Pinpoint the cell where the given text exists, returning its [x, y] midpoint coordinate. 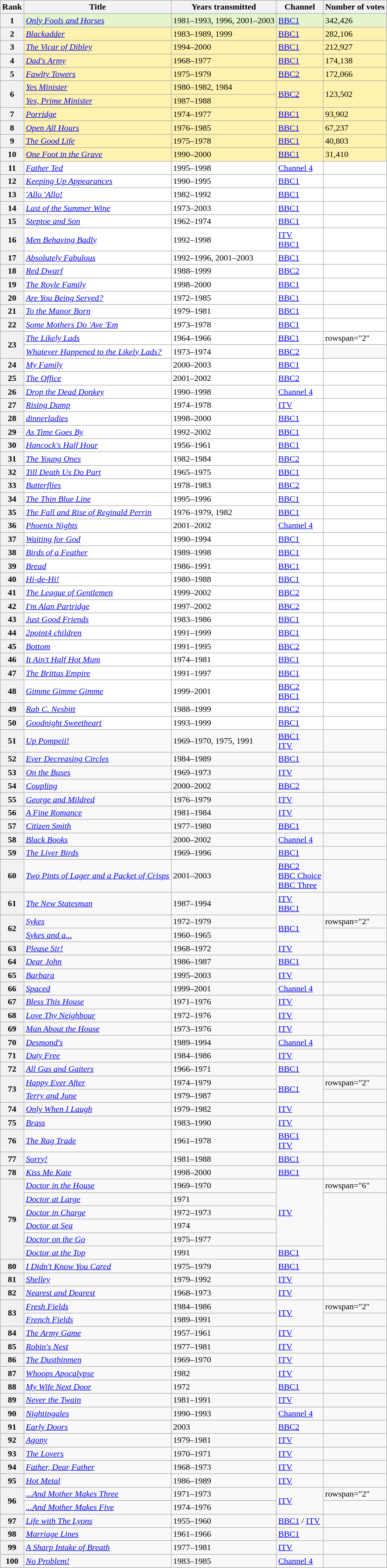
Gimme Gimme Gimme [98, 691]
BBC2 BBC1 [300, 691]
20 [12, 298]
2point4 children [98, 633]
10 [12, 154]
1961–1966 [224, 1534]
68 [12, 1015]
Bless This House [98, 1002]
Agony [98, 1440]
1981–1993, 1996, 2001–2003 [224, 20]
45 [12, 646]
1968–1977 [224, 61]
Phoenix Nights [98, 526]
97 [12, 1520]
42 [12, 606]
1974–1978 [224, 405]
88 [12, 1387]
15 [12, 221]
A Sharp Intake of Breath [98, 1548]
1995–2003 [224, 975]
Never the Twain [98, 1400]
82 [12, 1293]
Rising Damp [98, 405]
Sorry! [98, 1159]
Steptoe and Son [98, 221]
41 [12, 592]
The Army Game [98, 1333]
61 [12, 903]
1987–1994 [224, 903]
49 [12, 709]
The Young Ones [98, 459]
Early Doors [98, 1427]
The Thin Blue Line [98, 499]
31,410 [355, 154]
The League of Gentlemen [98, 592]
1976–1979 [224, 799]
1970–1971 [224, 1454]
Desmond's [98, 1042]
1955–1960 [224, 1520]
The Dustbinmen [98, 1360]
Last of the Summer Wine [98, 208]
1973–1976 [224, 1029]
Only Fools and Horses [98, 20]
9 [12, 141]
66 [12, 989]
Blackadder [98, 34]
1979–1982 [224, 1109]
47 [12, 673]
Just Good Friends [98, 620]
1990–1995 [224, 181]
1986–1987 [224, 962]
Black Books [98, 840]
34 [12, 499]
Doctor on the Go [98, 1239]
BBC1ITV [300, 741]
87 [12, 1373]
77 [12, 1159]
1989–1991 [224, 1320]
36 [12, 526]
57 [12, 826]
1969–1973 [224, 772]
BBC1 ITV [300, 1141]
French Fields [98, 1320]
Dear John [98, 962]
Some Mothers Do 'Ave 'Em [98, 325]
1969–1996 [224, 853]
2000–2003 [224, 365]
63 [12, 948]
24 [12, 365]
1991–1997 [224, 673]
70 [12, 1042]
My Wife Next Door [98, 1387]
On the Buses [98, 772]
48 [12, 691]
85 [12, 1347]
Man About the House [98, 1029]
22 [12, 325]
91 [12, 1427]
28 [12, 419]
39 [12, 566]
1986–1991 [224, 566]
The New Statesman [98, 903]
94 [12, 1467]
One Foot in the Grave [98, 154]
Happy Ever After [98, 1083]
46 [12, 660]
1974–1977 [224, 114]
1983–1985 [224, 1561]
58 [12, 840]
75 [12, 1123]
Number of votes [355, 7]
1972–1985 [224, 298]
55 [12, 799]
13 [12, 195]
72 [12, 1069]
54 [12, 786]
Terry and June [98, 1096]
73 [12, 1089]
Nightingales [98, 1413]
83 [12, 1313]
Hi-de-Hi! [98, 579]
96 [12, 1500]
62 [12, 928]
Life with The Lyons [98, 1520]
19 [12, 284]
The Royle Family [98, 284]
1992–1996, 2001–2003 [224, 258]
1978–1983 [224, 485]
1991 [224, 1253]
282,106 [355, 34]
89 [12, 1400]
1983–1986 [224, 620]
Robin's Nest [98, 1347]
1991–1999 [224, 633]
George and Mildred [98, 799]
Channel [300, 7]
12 [12, 181]
1968–1972 [224, 948]
1962–1974 [224, 221]
44 [12, 633]
43 [12, 620]
The Brittas Empire [98, 673]
86 [12, 1360]
1990–2000 [224, 154]
Shelley [98, 1279]
1957–1961 [224, 1333]
Ever Decreasing Circles [98, 759]
25 [12, 378]
30 [12, 445]
59 [12, 853]
1997–2002 [224, 606]
Title [98, 7]
Waiting for God [98, 539]
2001–2003 [224, 876]
1961–1978 [224, 1141]
Only When I Laugh [98, 1109]
Fresh Fields [98, 1306]
Red Dwarf [98, 271]
BBC2 BBC Choice BBC Three [300, 876]
Love Thy Neighbour [98, 1015]
Goodnight Sweetheart [98, 723]
1981–1988 [224, 1159]
1960–1965 [224, 935]
...And Mother Makes Three [98, 1494]
342,426 [355, 20]
Whoops Apocalypse [98, 1373]
31 [12, 459]
98 [12, 1534]
Rank [12, 7]
1973–1974 [224, 351]
1991–1995 [224, 646]
65 [12, 975]
92 [12, 1440]
Marriage Lines [98, 1534]
11 [12, 168]
Fawlty Towers [98, 74]
8 [12, 127]
50 [12, 723]
Yes, Prime Minister [98, 101]
32 [12, 472]
rowspan="6" [355, 1186]
1999–2002 [224, 592]
1 [12, 20]
1995–1998 [224, 168]
5 [12, 74]
Porridge [98, 114]
67,237 [355, 127]
1956–1961 [224, 445]
1969–1970, 1975, 1991 [224, 741]
33 [12, 485]
76 [12, 1141]
Rab C. Nesbitt [98, 709]
1974 [224, 1226]
56 [12, 813]
A Fine Romance [98, 813]
Yes Minister [98, 87]
14 [12, 208]
1995–1996 [224, 499]
74 [12, 1109]
The Fall and Rise of Reginald Perrin [98, 512]
1966–1971 [224, 1069]
1992–1998 [224, 239]
3 [12, 47]
Doctor at Large [98, 1199]
7 [12, 114]
172,066 [355, 74]
1989–1994 [224, 1042]
93,902 [355, 114]
Doctor in Charge [98, 1212]
40,803 [355, 141]
As Time Goes By [98, 432]
100 [12, 1561]
212,927 [355, 47]
40 [12, 579]
1972 [224, 1387]
1979–1992 [224, 1279]
Years transmitted [224, 7]
The Good Life [98, 141]
Barbara [98, 975]
1964–1966 [224, 338]
My Family [98, 365]
18 [12, 271]
71 [12, 1055]
Absolutely Fabulous [98, 258]
Sykes [98, 922]
Doctor in the House [98, 1186]
99 [12, 1548]
53 [12, 772]
The Lovers [98, 1454]
Please Sir! [98, 948]
ITVBBC1 [300, 903]
1974–1979 [224, 1083]
1975–1978 [224, 141]
1981–1984 [224, 813]
2003 [224, 1427]
Father, Dear Father [98, 1467]
1983–1990 [224, 1123]
1975–1977 [224, 1239]
Whatever Happened to the Likely Lads? [98, 351]
79 [12, 1219]
80 [12, 1266]
1973–1978 [224, 325]
64 [12, 962]
1992–2002 [224, 432]
Brass [98, 1123]
1971–1973 [224, 1494]
1981–1991 [224, 1400]
16 [12, 239]
51 [12, 741]
Coupling [98, 786]
I Didn't Know You Cared [98, 1266]
1993–1999 [224, 723]
67 [12, 1002]
29 [12, 432]
All Gas and Gaiters [98, 1069]
Two Pints of Lager and a Packet of Crisps [98, 876]
It Ain't Half Hot Mum [98, 660]
95 [12, 1480]
Men Behaving Badly [98, 239]
1972–1973 [224, 1212]
Duty Free [98, 1055]
6 [12, 94]
Up Pompeii! [98, 741]
To the Manor Born [98, 311]
The Vicar of Dibley [98, 47]
The Liver Birds [98, 853]
Doctor at Sea [98, 1226]
1972–1976 [224, 1015]
Birds of a Feather [98, 552]
1982–1992 [224, 195]
37 [12, 539]
Open All Hours [98, 127]
60 [12, 876]
Nearest and Dearest [98, 1293]
1994–2000 [224, 47]
The Office [98, 378]
1974–1981 [224, 660]
Butterflies [98, 485]
ITV BBC1 [300, 239]
Dad's Army [98, 61]
1976–1979, 1982 [224, 512]
Keeping Up Appearances [98, 181]
27 [12, 405]
17 [12, 258]
Hot Metal [98, 1480]
123,502 [355, 94]
1972–1979 [224, 922]
2 [12, 34]
Drop the Dead Donkey [98, 392]
69 [12, 1029]
78 [12, 1172]
1980–1988 [224, 579]
35 [12, 512]
Bread [98, 566]
BBC1 / ITV [300, 1520]
1979–1987 [224, 1096]
81 [12, 1279]
21 [12, 311]
1990–1994 [224, 539]
1974–1976 [224, 1507]
174,138 [355, 61]
1965–1975 [224, 472]
26 [12, 392]
'Allo 'Allo! [98, 195]
Citizen Smith [98, 826]
I'm Alan Partridge [98, 606]
Doctor at the Top [98, 1253]
The Likely Lads [98, 338]
1984–1989 [224, 759]
1990–1998 [224, 392]
Spaced [98, 989]
Are You Being Served? [98, 298]
1986–1989 [224, 1480]
90 [12, 1413]
1987–1988 [224, 101]
1990–1993 [224, 1413]
1971–1976 [224, 1002]
The Rag Trade [98, 1141]
23 [12, 345]
1982–1984 [224, 459]
Sykes and a... [98, 935]
1976–1985 [224, 127]
93 [12, 1454]
1983–1989, 1999 [224, 34]
Father Ted [98, 168]
52 [12, 759]
4 [12, 61]
1982 [224, 1373]
1977–1980 [224, 826]
Till Death Us Do Part [98, 472]
84 [12, 1333]
Kiss Me Kate [98, 1172]
1989–1998 [224, 552]
1980–1982, 1984 [224, 87]
1973–2003 [224, 208]
dinnerladies [98, 419]
Bottom [98, 646]
1971 [224, 1199]
...And Mother Makes Five [98, 1507]
Hancock's Half Hour [98, 445]
38 [12, 552]
No Problem! [98, 1561]
